Capture the cell that displays the provided text and extract its (X, Y) central coordinate. 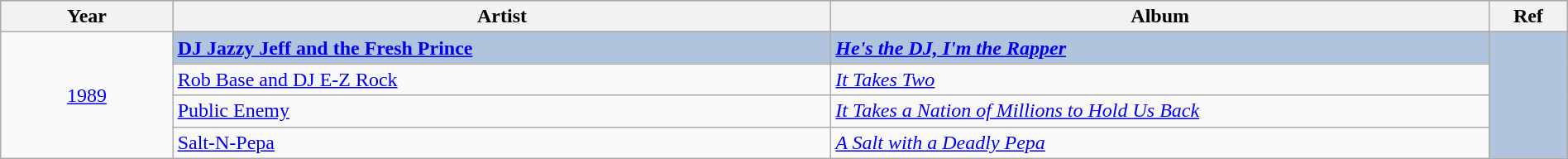
Artist (502, 17)
Public Enemy (502, 111)
He's the DJ, I'm the Rapper (1160, 48)
It Takes Two (1160, 79)
Album (1160, 17)
1989 (87, 95)
Ref (1528, 17)
Rob Base and DJ E-Z Rock (502, 79)
It Takes a Nation of Millions to Hold Us Back (1160, 111)
A Salt with a Deadly Pepa (1160, 142)
Year (87, 17)
DJ Jazzy Jeff and the Fresh Prince (502, 48)
Salt-N-Pepa (502, 142)
